Determine the [x, y] coordinate at the center of the cell enclosing the given text.  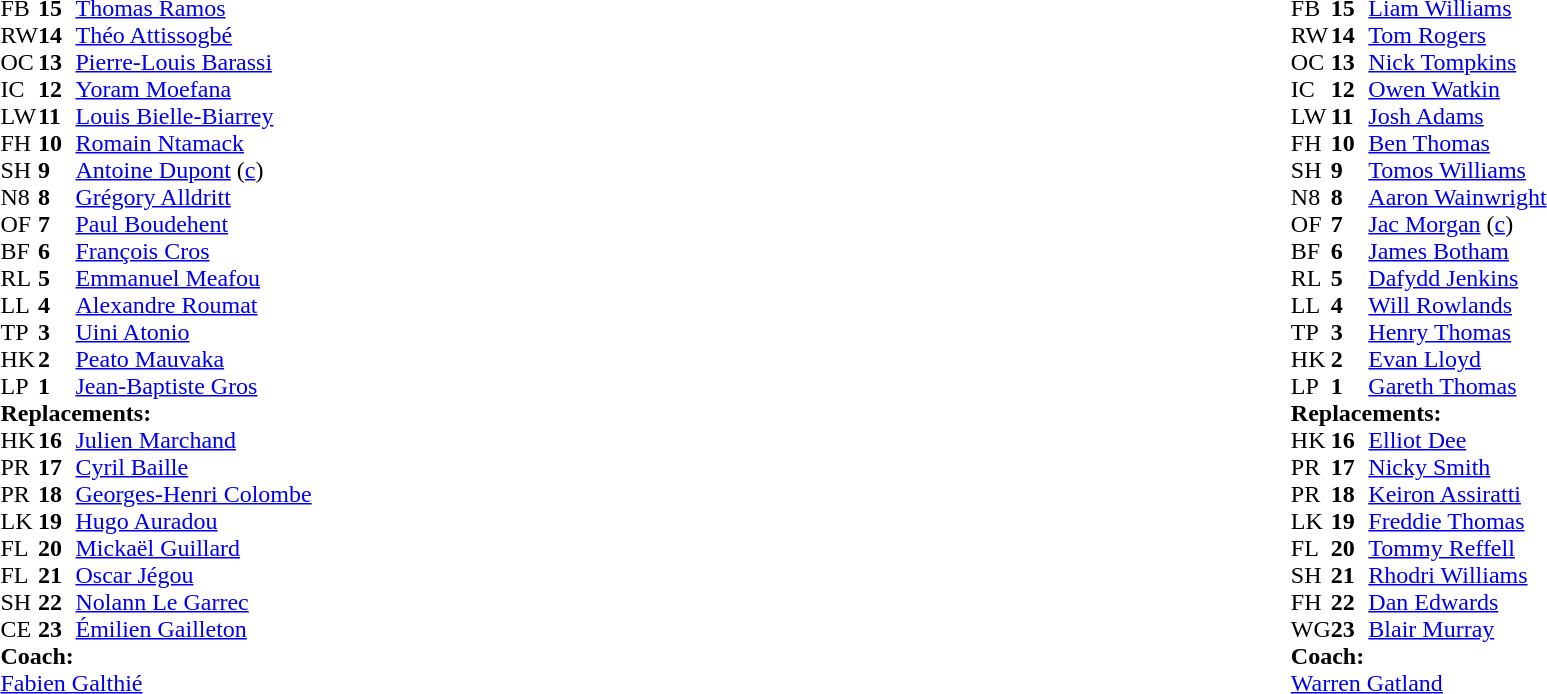
Jac Morgan (c) [1457, 224]
Josh Adams [1457, 116]
Yoram Moefana [194, 90]
Tommy Reffell [1457, 548]
WG [1311, 630]
Grégory Alldritt [194, 198]
Romain Ntamack [194, 144]
Owen Watkin [1457, 90]
François Cros [194, 252]
Jean-Baptiste Gros [194, 386]
Aaron Wainwright [1457, 198]
Ben Thomas [1457, 144]
Dafydd Jenkins [1457, 278]
Mickaël Guillard [194, 548]
Oscar Jégou [194, 576]
Uini Atonio [194, 332]
CE [19, 630]
Peato Mauvaka [194, 360]
Will Rowlands [1457, 306]
Julien Marchand [194, 440]
Pierre-Louis Barassi [194, 62]
Dan Edwards [1457, 602]
Nolann Le Garrec [194, 602]
James Botham [1457, 252]
Elliot Dee [1457, 440]
Émilien Gailleton [194, 630]
Nick Tompkins [1457, 62]
Freddie Thomas [1457, 522]
Emmanuel Meafou [194, 278]
Antoine Dupont (c) [194, 170]
Georges-Henri Colombe [194, 494]
Tom Rogers [1457, 36]
Louis Bielle-Biarrey [194, 116]
Henry Thomas [1457, 332]
Keiron Assiratti [1457, 494]
Cyril Baille [194, 468]
Hugo Auradou [194, 522]
Blair Murray [1457, 630]
Evan Lloyd [1457, 360]
Nicky Smith [1457, 468]
Tomos Williams [1457, 170]
Paul Boudehent [194, 224]
Alexandre Roumat [194, 306]
Gareth Thomas [1457, 386]
Théo Attissogbé [194, 36]
Rhodri Williams [1457, 576]
